Search for the cell housing the specified text and yield its [X, Y] center coordinate. 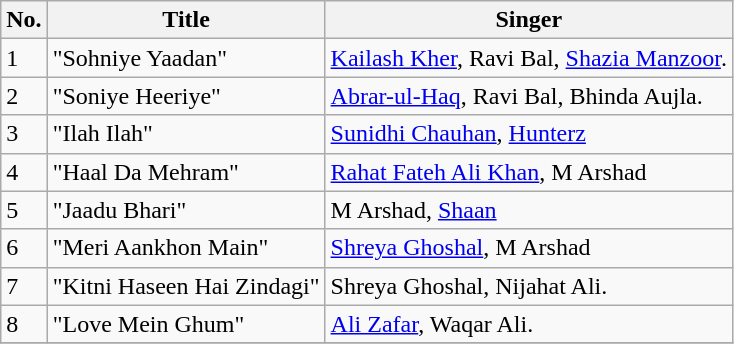
Ali Zafar, Waqar Ali. [528, 324]
Rahat Fateh Ali Khan, M Arshad [528, 172]
3 [24, 134]
4 [24, 172]
"Kitni Haseen Hai Zindagi" [186, 286]
Singer [528, 20]
5 [24, 210]
1 [24, 58]
"Jaadu Bhari" [186, 210]
8 [24, 324]
2 [24, 96]
Title [186, 20]
"Meri Aankhon Main" [186, 248]
7 [24, 286]
"Soniye Heeriye" [186, 96]
"Haal Da Mehram" [186, 172]
No. [24, 20]
Sunidhi Chauhan, Hunterz [528, 134]
Shreya Ghoshal, Nijahat Ali. [528, 286]
M Arshad, Shaan [528, 210]
Abrar-ul-Haq, Ravi Bal, Bhinda Aujla. [528, 96]
Shreya Ghoshal, M Arshad [528, 248]
6 [24, 248]
Kailash Kher, Ravi Bal, Shazia Manzoor. [528, 58]
"Love Mein Ghum" [186, 324]
"Sohniye Yaadan" [186, 58]
"Ilah Ilah" [186, 134]
